Return the (X, Y) coordinate for the center point of the cell that contains the specified text.  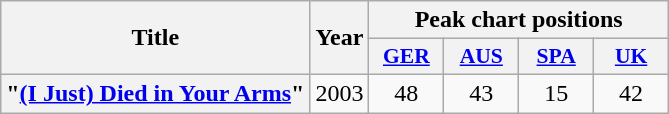
SPA (556, 57)
Peak chart positions (519, 20)
48 (406, 93)
Title (156, 38)
GER (406, 57)
AUS (482, 57)
2003 (340, 93)
42 (632, 93)
15 (556, 93)
43 (482, 93)
Year (340, 38)
UK (632, 57)
"(I Just) Died in Your Arms" (156, 93)
